Output the (x, y) coordinate of the center of the cell containing the given text.  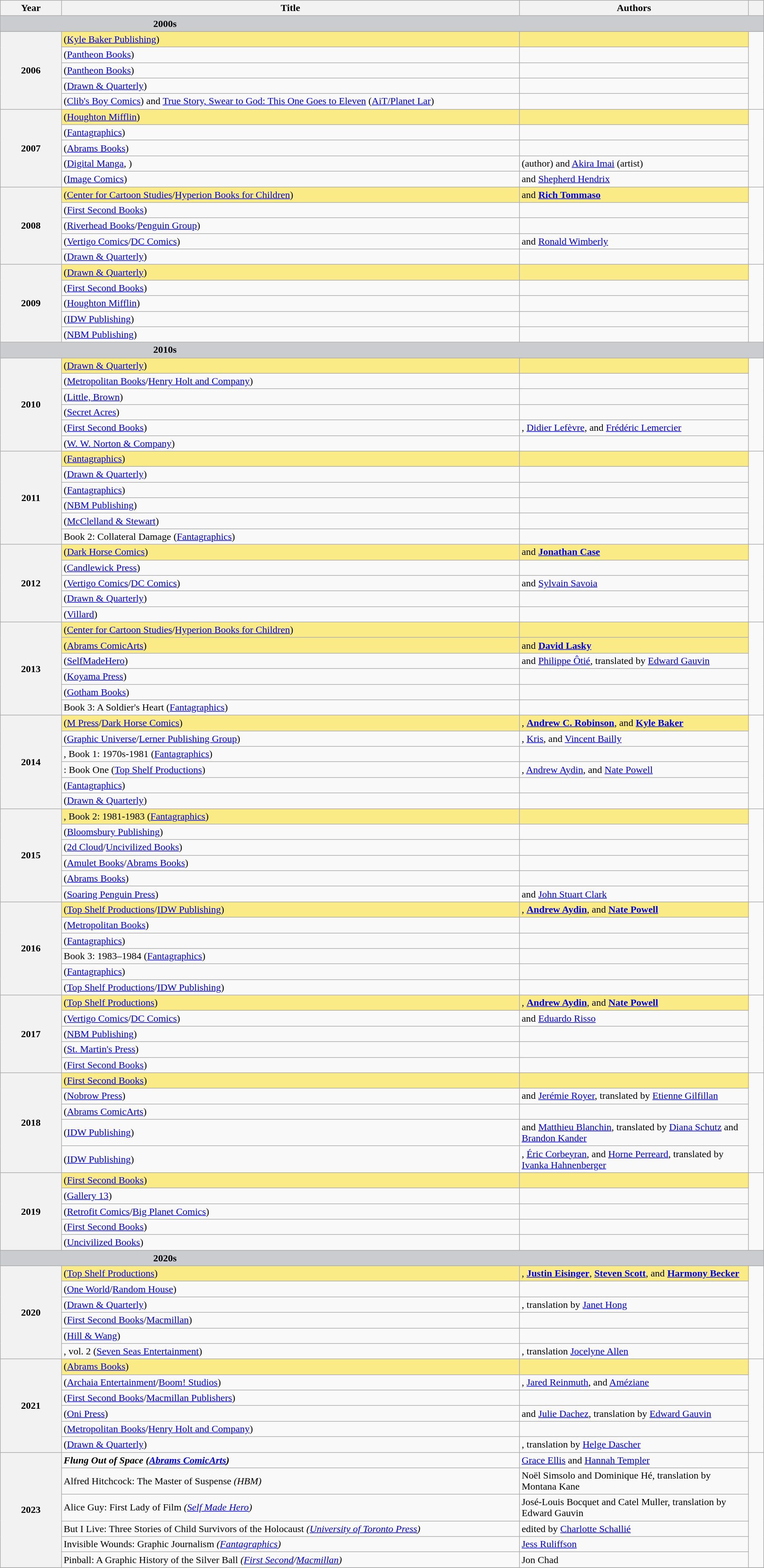
and John Stuart Clark (634, 894)
2013 (31, 668)
(M Press/Dark Horse Comics) (290, 723)
(Koyama Press) (290, 676)
2023 (31, 1510)
2007 (31, 148)
(SelfMadeHero) (290, 661)
(Kyle Baker Publishing) (290, 39)
(Oni Press) (290, 1413)
José-Louis Bocquet and Catel Muller, translation by Edward Gauvin (634, 1508)
(Little, Brown) (290, 396)
But I Live: Three Stories of Child Survivors of the Holocaust (University of Toronto Press) (290, 1529)
Pinball: A Graphic History of the Silver Ball (First Second/Macmillan) (290, 1560)
Year (31, 8)
and Shepherd Hendrix (634, 179)
2017 (31, 1034)
Book 2: Collateral Damage (Fantagraphics) (290, 537)
Alice Guy: First Lady of Film (Self Made Hero) (290, 1508)
and Philippe Ôtié, translated by Edward Gauvin (634, 661)
and David Lasky (634, 645)
, Jared Reinmuth, and Améziane (634, 1382)
Authors (634, 8)
, Didier Lefèvre, and Frédéric Lemercier (634, 428)
(Candlewick Press) (290, 568)
Flung Out of Space (Abrams ComicArts) (290, 1460)
: Book One (Top Shelf Productions) (290, 770)
2010s (382, 350)
2000s (382, 24)
Book 3: 1983–1984 (Fantagraphics) (290, 956)
2006 (31, 70)
2010 (31, 404)
and Julie Dachez, translation by Edward Gauvin (634, 1413)
(Gallery 13) (290, 1196)
(Digital Manga, ) (290, 163)
2020s (382, 1258)
, Éric Corbeyran, and Horne Perreard, translated by Ivanka Hahnenberger (634, 1159)
2015 (31, 855)
Book 3: A Soldier's Heart (Fantagraphics) (290, 708)
, Justin Eisinger, Steven Scott, and Harmony Becker (634, 1274)
(Gotham Books) (290, 692)
, translation Jocelyne Allen (634, 1351)
2009 (31, 303)
Jon Chad (634, 1560)
2020 (31, 1312)
2018 (31, 1123)
(Retrofit Comics/Big Planet Comics) (290, 1212)
(Graphic Universe/Lerner Publishing Group) (290, 739)
(Riverhead Books/Penguin Group) (290, 226)
(First Second Books/Macmillan) (290, 1320)
(Dark Horse Comics) (290, 552)
, translation by Janet Hong (634, 1305)
Invisible Wounds: Graphic Journalism (Fantagraphics) (290, 1544)
(Amulet Books/Abrams Books) (290, 863)
(Bloomsbury Publishing) (290, 832)
and Jerémie Royer, translated by Etienne Gilfillan (634, 1096)
2011 (31, 498)
2008 (31, 226)
Noël Simsolo and Dominique Hé, translation by Montana Kane (634, 1481)
and Jonathan Case (634, 552)
(One World/Random House) (290, 1289)
2012 (31, 583)
2014 (31, 762)
, Kris, and Vincent Bailly (634, 739)
(Uncivilized Books) (290, 1243)
and Eduardo Risso (634, 1018)
(McClelland & Stewart) (290, 521)
2019 (31, 1211)
(Secret Acres) (290, 412)
edited by Charlotte Schallié (634, 1529)
and Matthieu Blanchin, translated by Diana Schutz and Brandon Kander (634, 1133)
, Book 1: 1970s-1981 (Fantagraphics) (290, 754)
Alfred Hitchcock: The Master of Suspense (HBM) (290, 1481)
2021 (31, 1405)
, Book 2: 1981-1983 (Fantagraphics) (290, 816)
, translation by Helge Dascher (634, 1444)
(Nobrow Press) (290, 1096)
(2d Cloud/Uncivilized Books) (290, 847)
Jess Ruliffson (634, 1544)
(Villard) (290, 614)
(Hill & Wang) (290, 1336)
Title (290, 8)
, vol. 2 (Seven Seas Entertainment) (290, 1351)
(First Second Books/Macmillan Publishers) (290, 1398)
(St. Martin's Press) (290, 1049)
2016 (31, 948)
, Andrew C. Robinson, and Kyle Baker (634, 723)
(Clib's Boy Comics) and True Story, Swear to God: This One Goes to Eleven (AiT/Planet Lar) (290, 101)
(Metropolitan Books) (290, 925)
and Sylvain Savoia (634, 583)
and Ronald Wimberly (634, 241)
(W. W. Norton & Company) (290, 443)
(Image Comics) (290, 179)
(Soaring Penguin Press) (290, 894)
(Archaia Entertainment/Boom! Studios) (290, 1382)
(author) and Akira Imai (artist) (634, 163)
and Rich Tommaso (634, 195)
Grace Ellis and Hannah Templer (634, 1460)
